Identify which cell holds the provided text, then report its [x, y] central coordinate. 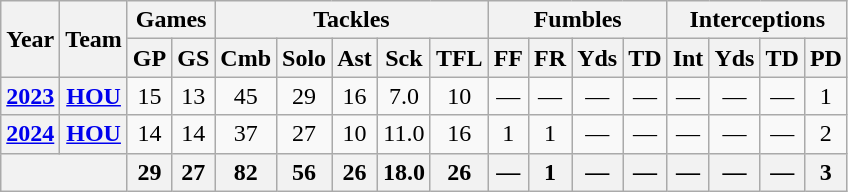
11.0 [404, 134]
Solo [304, 58]
GS [194, 58]
Cmb [246, 58]
Tackles [352, 20]
FF [508, 58]
2023 [30, 96]
Year [30, 39]
PD [826, 58]
Interceptions [757, 20]
82 [246, 172]
Ast [355, 58]
Sck [404, 58]
18.0 [404, 172]
37 [246, 134]
45 [246, 96]
Games [170, 20]
2 [826, 134]
56 [304, 172]
7.0 [404, 96]
Team [94, 39]
Fumbles [578, 20]
13 [194, 96]
TFL [459, 58]
2024 [30, 134]
GP [149, 58]
FR [550, 58]
Int [688, 58]
3 [826, 172]
15 [149, 96]
